Provide the [x, y] coordinate of the cell's center where the given text is located.  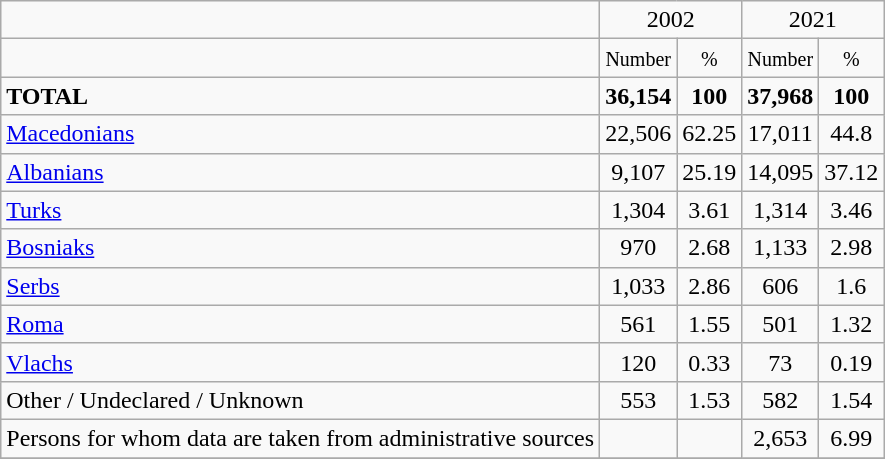
36,154 [638, 96]
Roma [300, 324]
Persons for whom data are taken from administrative sources [300, 438]
37,968 [780, 96]
Macedonians [300, 134]
22,506 [638, 134]
3.61 [710, 210]
1.53 [710, 400]
1.32 [852, 324]
1,304 [638, 210]
1,033 [638, 286]
501 [780, 324]
553 [638, 400]
120 [638, 362]
44.8 [852, 134]
2002 [671, 20]
6.99 [852, 438]
14,095 [780, 172]
606 [780, 286]
25.19 [710, 172]
2.98 [852, 248]
3.46 [852, 210]
62.25 [710, 134]
2.68 [710, 248]
2,653 [780, 438]
582 [780, 400]
Serbs [300, 286]
TOTAL [300, 96]
Turks [300, 210]
Albanians [300, 172]
73 [780, 362]
1,314 [780, 210]
970 [638, 248]
Bosniaks [300, 248]
17,011 [780, 134]
2021 [813, 20]
1.54 [852, 400]
37.12 [852, 172]
9,107 [638, 172]
1.55 [710, 324]
0.33 [710, 362]
Vlachs [300, 362]
1,133 [780, 248]
1.6 [852, 286]
Other / Undeclared / Unknown [300, 400]
2.86 [710, 286]
561 [638, 324]
0.19 [852, 362]
